Provide the (X, Y) coordinate of the cell's center where the given text is located.  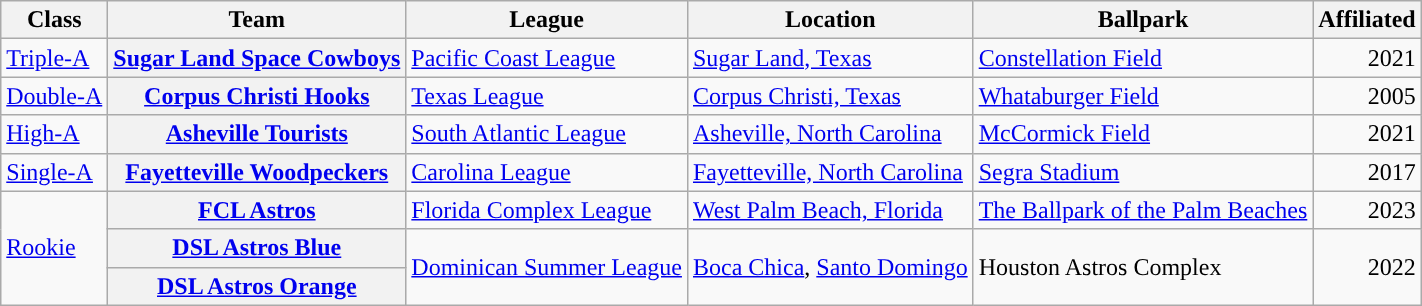
Triple-A (54, 58)
McCormick Field (1143, 134)
2023 (1367, 210)
The Ballpark of the Palm Beaches (1143, 210)
Asheville, North Carolina (830, 134)
Asheville Tourists (257, 134)
Location (830, 20)
Corpus Christi Hooks (257, 96)
Double-A (54, 96)
Florida Complex League (547, 210)
Fayetteville, North Carolina (830, 172)
Houston Astros Complex (1143, 267)
Sugar Land Space Cowboys (257, 58)
High-A (54, 134)
Class (54, 20)
Single-A (54, 172)
Pacific Coast League (547, 58)
West Palm Beach, Florida (830, 210)
2005 (1367, 96)
Dominican Summer League (547, 267)
Whataburger Field (1143, 96)
Corpus Christi, Texas (830, 96)
FCL Astros (257, 210)
DSL Astros Orange (257, 286)
Affiliated (1367, 20)
Fayetteville Woodpeckers (257, 172)
South Atlantic League (547, 134)
DSL Astros Blue (257, 248)
Boca Chica, Santo Domingo (830, 267)
2017 (1367, 172)
Team (257, 20)
Segra Stadium (1143, 172)
Texas League (547, 96)
Sugar Land, Texas (830, 58)
League (547, 20)
2022 (1367, 267)
Ballpark (1143, 20)
Rookie (54, 248)
Carolina League (547, 172)
Constellation Field (1143, 58)
